Search for the cell housing the specified text and yield its (X, Y) center coordinate. 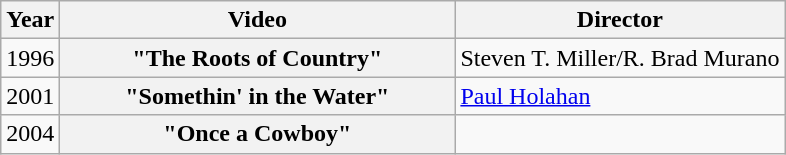
2001 (30, 96)
Director (620, 20)
Paul Holahan (620, 96)
"The Roots of Country" (258, 58)
"Somethin' in the Water" (258, 96)
1996 (30, 58)
Year (30, 20)
"Once a Cowboy" (258, 134)
2004 (30, 134)
Steven T. Miller/R. Brad Murano (620, 58)
Video (258, 20)
